Pinpoint the cell where the given text exists, returning its [x, y] midpoint coordinate. 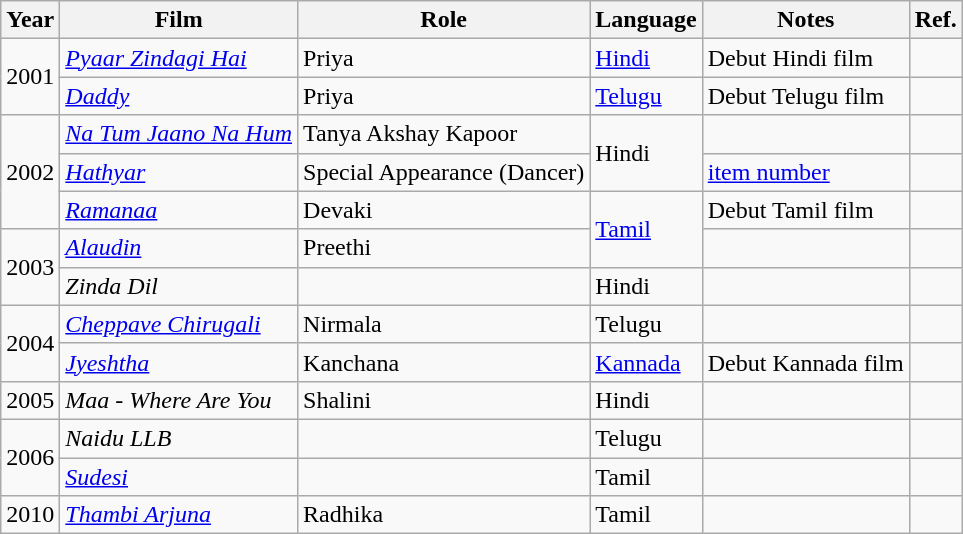
Tanya Akshay Kapoor [444, 134]
Pyaar Zindagi Hai [179, 58]
Devaki [444, 210]
Daddy [179, 96]
Naidu LLB [179, 438]
Hathyar [179, 172]
Nirmala [444, 324]
Year [30, 20]
Kannada [646, 362]
Role [444, 20]
Alaudin [179, 248]
Zinda Dil [179, 286]
Ramanaa [179, 210]
Debut Hindi film [806, 58]
Preethi [444, 248]
Thambi Arjuna [179, 515]
Notes [806, 20]
Jyeshtha [179, 362]
Film [179, 20]
Debut Kannada film [806, 362]
Shalini [444, 400]
Language [646, 20]
2006 [30, 457]
Cheppave Chirugali [179, 324]
2005 [30, 400]
Radhika [444, 515]
2004 [30, 343]
Maa - Where Are You [179, 400]
2003 [30, 267]
2010 [30, 515]
Ref. [936, 20]
Special Appearance (Dancer) [444, 172]
Debut Telugu film [806, 96]
Kanchana [444, 362]
2002 [30, 172]
Na Tum Jaano Na Hum [179, 134]
item number [806, 172]
Sudesi [179, 477]
2001 [30, 77]
Debut Tamil film [806, 210]
